Locate the cell with the specified text and output its [X, Y] center coordinate. 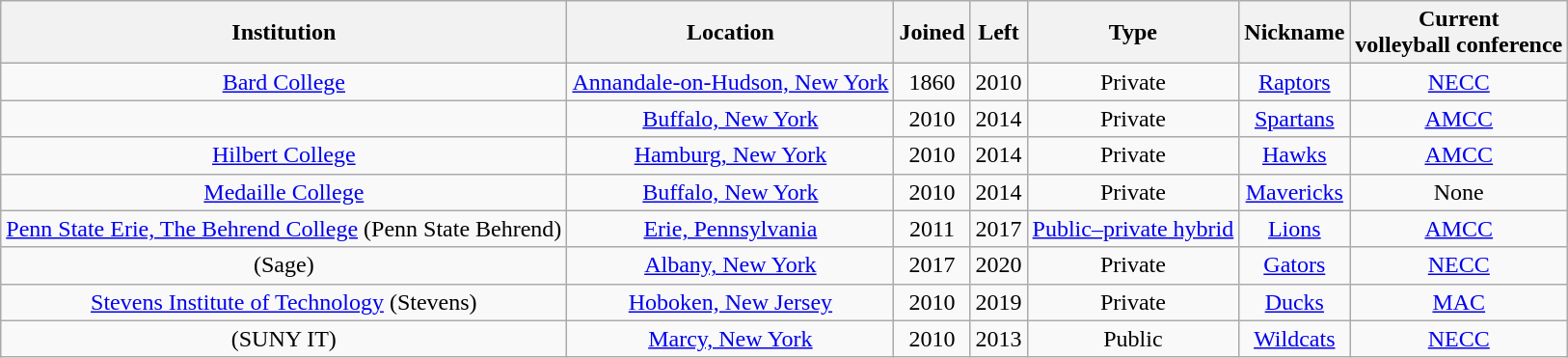
Mavericks [1294, 192]
1860 [932, 82]
Marcy, New York [731, 339]
Hawks [1294, 155]
Hilbert College [284, 155]
None [1459, 192]
Institution [284, 33]
2019 [999, 302]
Gators [1294, 265]
Stevens Institute of Technology (Stevens) [284, 302]
Spartans [1294, 119]
2020 [999, 265]
Wildcats [1294, 339]
2013 [999, 339]
Ducks [1294, 302]
MAC [1459, 302]
Type [1133, 33]
(Sage) [284, 265]
Lions [1294, 229]
Currentvolleyball conference [1459, 33]
Joined [932, 33]
Public–private hybrid [1133, 229]
Location [731, 33]
(SUNY IT) [284, 339]
Hoboken, New Jersey [731, 302]
Left [999, 33]
Erie, Pennsylvania [731, 229]
Albany, New York [731, 265]
2011 [932, 229]
Raptors [1294, 82]
Medaille College [284, 192]
Hamburg, New York [731, 155]
Annandale-on-Hudson, New York [731, 82]
Nickname [1294, 33]
Bard College [284, 82]
Public [1133, 339]
Penn State Erie, The Behrend College (Penn State Behrend) [284, 229]
